Find where the given text appears and provide that cell's center as (x, y) coordinate. 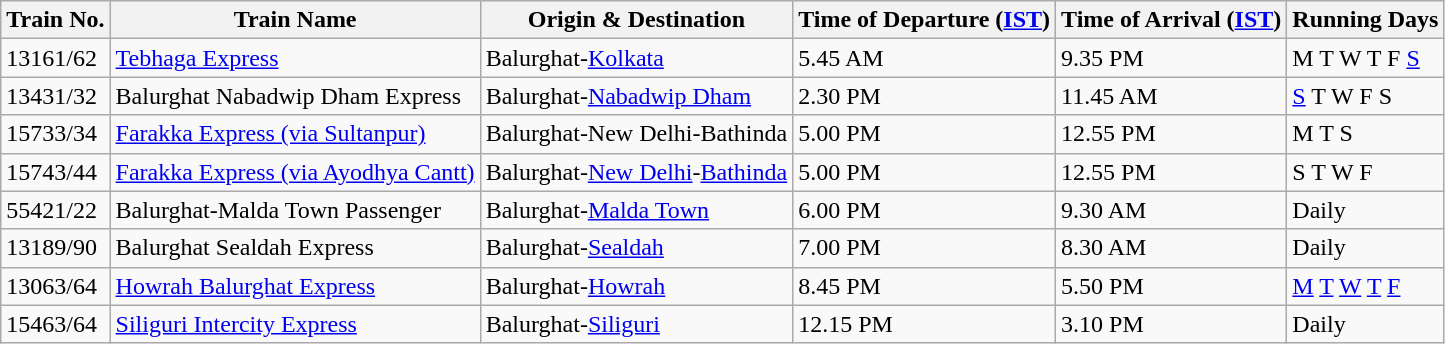
Farakka Express (via Ayodhya Cantt) (295, 172)
Balurghat-Sealdah (636, 248)
Balurghat-Siliguri (636, 324)
2.30 PM (924, 96)
9.30 AM (1172, 210)
5.50 PM (1172, 286)
Balurghat Nabadwip Dham Express (295, 96)
Farakka Express (via Sultanpur) (295, 134)
7.00 PM (924, 248)
15463/64 (56, 324)
Balurghat-Howrah (636, 286)
Time of Arrival (IST) (1172, 20)
M T W T F (1366, 286)
Tebhaga Express (295, 58)
15743/44 (56, 172)
Origin & Destination (636, 20)
5.45 AM (924, 58)
11.45 AM (1172, 96)
15733/34 (56, 134)
3.10 PM (1172, 324)
Balurghat-Malda Town Passenger (295, 210)
Train No. (56, 20)
55421/22 (56, 210)
9.35 PM (1172, 58)
S T W F (1366, 172)
13063/64 (56, 286)
Running Days (1366, 20)
8.45 PM (924, 286)
Time of Departure (IST) (924, 20)
12.15 PM (924, 324)
Balurghat-Malda Town (636, 210)
13189/90 (56, 248)
13161/62 (56, 58)
8.30 AM (1172, 248)
Train Name (295, 20)
S T W F S (1366, 96)
13431/32 (56, 96)
Howrah Balurghat Express (295, 286)
M T S (1366, 134)
Balurghat-Nabadwip Dham (636, 96)
Balurghat Sealdah Express (295, 248)
M T W T F S (1366, 58)
6.00 PM (924, 210)
Balurghat-Kolkata (636, 58)
Siliguri Intercity Express (295, 324)
